Capture the cell that displays the provided text and extract its [X, Y] central coordinate. 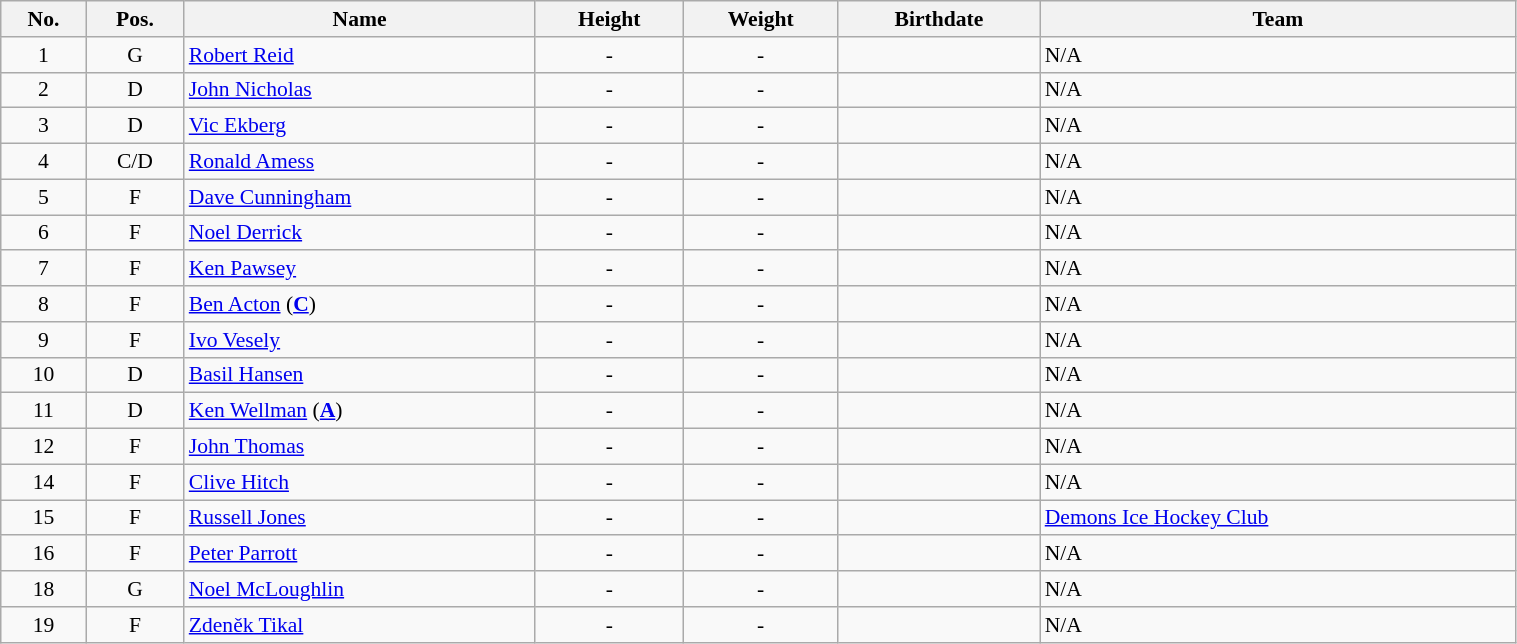
Ivo Vesely [360, 340]
14 [44, 482]
11 [44, 411]
15 [44, 518]
Peter Parrott [360, 554]
Robert Reid [360, 55]
7 [44, 269]
Russell Jones [360, 518]
Weight [760, 19]
C/D [135, 162]
Birthdate [938, 19]
16 [44, 554]
9 [44, 340]
6 [44, 233]
Noel Derrick [360, 233]
Name [360, 19]
Ronald Amess [360, 162]
Team [1278, 19]
Height [609, 19]
8 [44, 304]
John Nicholas [360, 90]
Ben Acton (C) [360, 304]
4 [44, 162]
12 [44, 447]
3 [44, 126]
Pos. [135, 19]
10 [44, 375]
Dave Cunningham [360, 197]
Vic Ekberg [360, 126]
1 [44, 55]
Ken Wellman (A) [360, 411]
John Thomas [360, 447]
Basil Hansen [360, 375]
18 [44, 589]
5 [44, 197]
No. [44, 19]
Clive Hitch [360, 482]
19 [44, 625]
Demons Ice Hockey Club [1278, 518]
2 [44, 90]
Ken Pawsey [360, 269]
Zdeněk Tikal [360, 625]
Noel McLoughlin [360, 589]
